Search for the cell housing the specified text and yield its [X, Y] center coordinate. 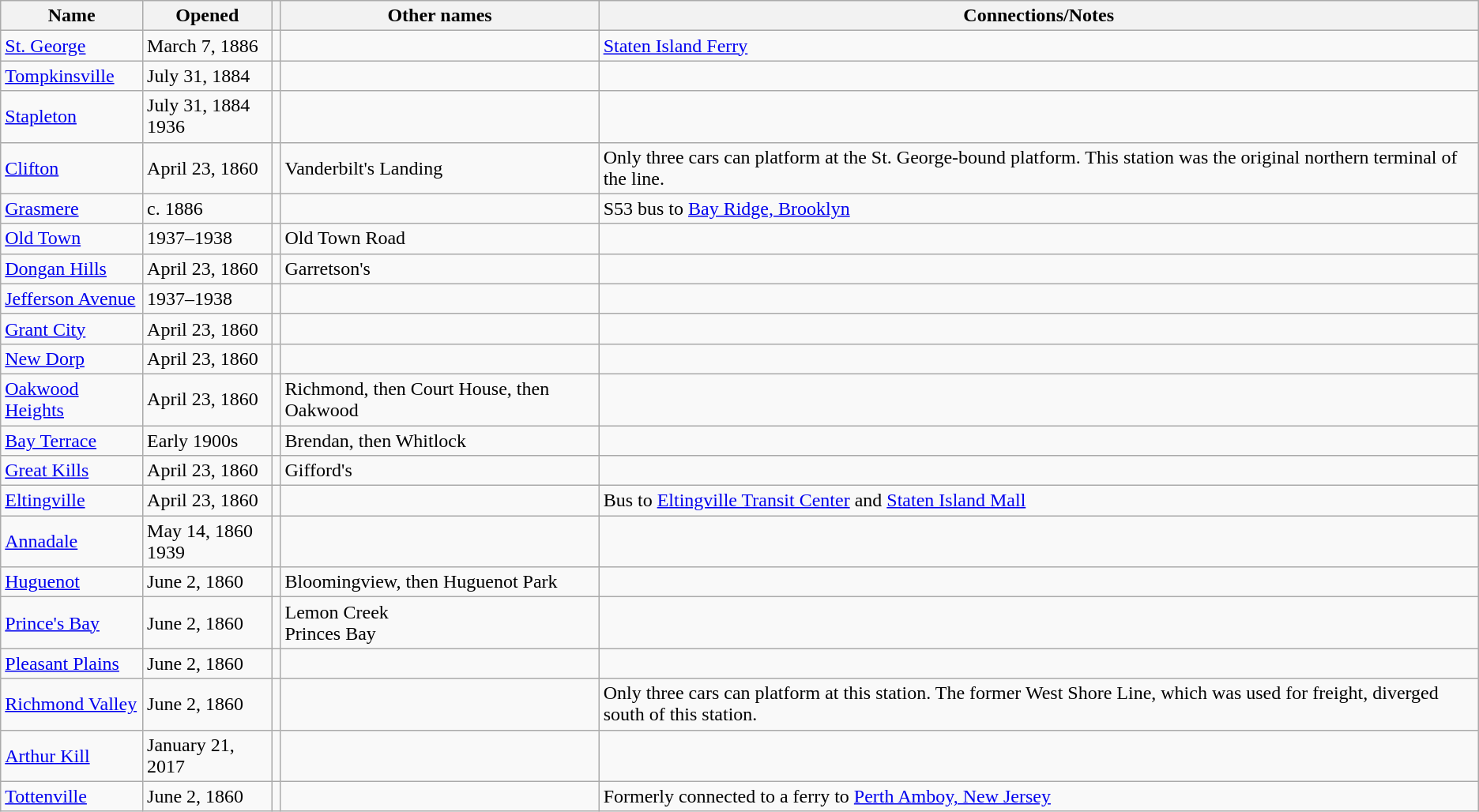
Oakwood Heights [72, 400]
Old Town [72, 239]
Brendan, then Whitlock [439, 440]
Early 1900s [207, 440]
Pleasant Plains [72, 664]
S53 bus to Bay Ridge, Brooklyn [1038, 209]
Jefferson Avenue [72, 299]
Richmond, then Court House, then Oakwood [439, 400]
Name [72, 16]
New Dorp [72, 359]
Richmond Valley [72, 705]
May 14, 18601939 [207, 542]
Tompkinsville [72, 76]
Eltingville [72, 501]
Tottenville [72, 796]
Bay Terrace [72, 440]
Bloomingview, then Huguenot Park [439, 582]
Only three cars can platform at this station. The former West Shore Line, which was used for freight, diverged south of this station. [1038, 705]
Formerly connected to a ferry to Perth Amboy, New Jersey [1038, 796]
Huguenot [72, 582]
Opened [207, 16]
Only three cars can platform at the St. George-bound platform. This station was the original northern terminal of the line. [1038, 167]
Gifford's [439, 471]
Dongan Hills [72, 269]
St. George [72, 46]
Lemon CreekPrinces Bay [439, 622]
Garretson's [439, 269]
Connections/Notes [1038, 16]
Prince's Bay [72, 622]
c. 1886 [207, 209]
Vanderbilt's Landing [439, 167]
Staten Island Ferry [1038, 46]
Bus to Eltingville Transit Center and Staten Island Mall [1038, 501]
Stapleton [72, 117]
January 21, 2017 [207, 755]
Great Kills [72, 471]
Arthur Kill [72, 755]
Annadale [72, 542]
Other names [439, 16]
July 31, 1884 [207, 76]
Old Town Road [439, 239]
July 31, 18841936 [207, 117]
Grasmere [72, 209]
March 7, 1886 [207, 46]
Clifton [72, 167]
Grant City [72, 329]
